Determine the (x, y) coordinate at the center of the cell enclosing the given text.  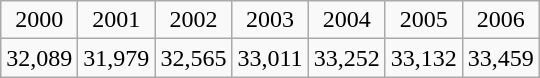
2001 (116, 20)
2004 (346, 20)
2005 (424, 20)
32,565 (194, 58)
33,252 (346, 58)
31,979 (116, 58)
33,459 (500, 58)
2006 (500, 20)
33,011 (270, 58)
2003 (270, 20)
33,132 (424, 58)
2000 (40, 20)
2002 (194, 20)
32,089 (40, 58)
